Pinpoint the cell where the given text exists, returning its (x, y) midpoint coordinate. 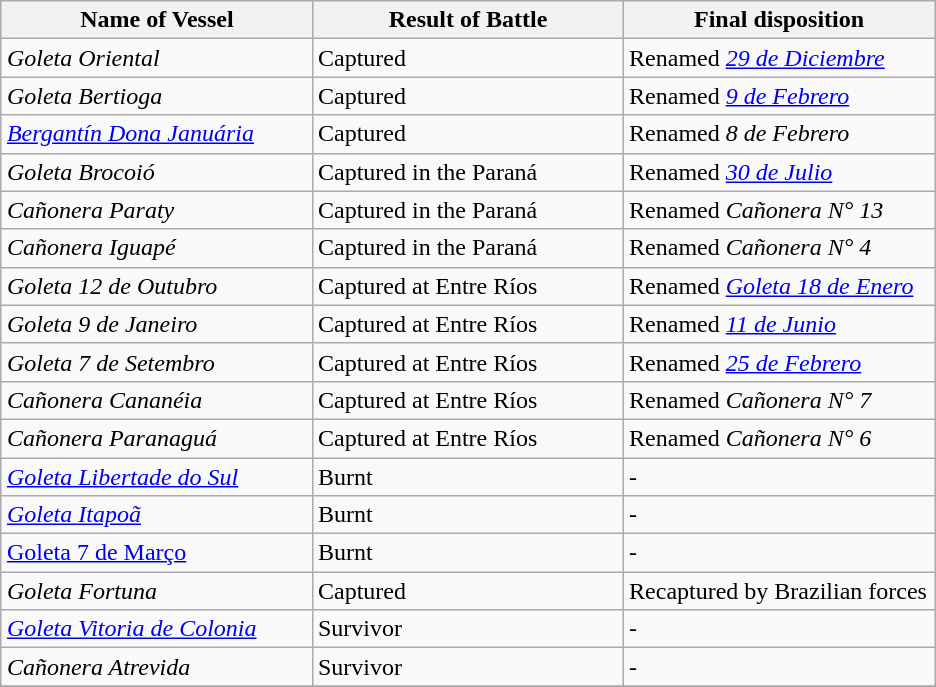
Renamed 30 de Julio (780, 172)
Final disposition (780, 20)
Result of Battle (468, 20)
Renamed 11 de Junio (780, 324)
Bergantín Dona Januária (156, 134)
Renamed Cañonera N° 4 (780, 248)
Cañonera Iguapé (156, 248)
Cañonera Paraty (156, 210)
Cañonera Atrevida (156, 667)
Goleta 7 de Março (156, 553)
Renamed 9 de Febrero (780, 96)
Recaptured by Brazilian forces (780, 591)
Goleta 12 de Outubro (156, 286)
Renamed 29 de Diciembre (780, 58)
Cañonera Paranaguá (156, 438)
Goleta Brocoió (156, 172)
Goleta Itapoã (156, 515)
Goleta Bertioga (156, 96)
Goleta Fortuna (156, 591)
Goleta Oriental (156, 58)
Renamed Cañonera N° 13 (780, 210)
Goleta Libertade do Sul (156, 477)
Cañonera Cananéia (156, 400)
Renamed Cañonera N° 6 (780, 438)
Renamed 8 de Febrero (780, 134)
Renamed 25 de Febrero (780, 362)
Renamed Goleta 18 de Enero (780, 286)
Name of Vessel (156, 20)
Goleta 7 de Setembro (156, 362)
Goleta Vitoria de Colonia (156, 629)
Renamed Cañonera N° 7 (780, 400)
Goleta 9 de Janeiro (156, 324)
